Find where the given text appears and provide that cell's center as [X, Y] coordinate. 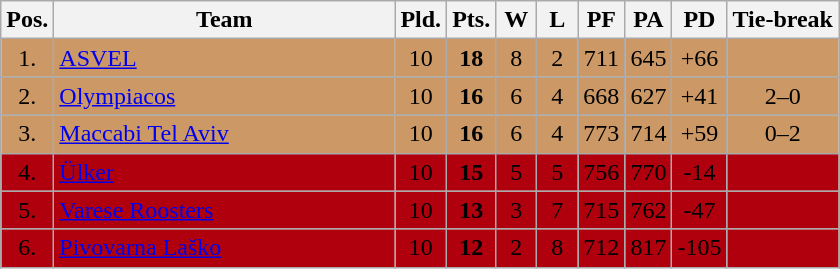
PD [700, 20]
Pivovarna Laško [224, 248]
817 [648, 248]
711 [602, 58]
L [558, 20]
Olympiacos [224, 96]
12 [472, 248]
Ülker [224, 172]
+59 [700, 134]
W [516, 20]
4. [28, 172]
Team [224, 20]
756 [602, 172]
Varese Roosters [224, 210]
1. [28, 58]
Maccabi Tel Aviv [224, 134]
+66 [700, 58]
-105 [700, 248]
3. [28, 134]
3 [516, 210]
712 [602, 248]
2–0 [783, 96]
13 [472, 210]
0–2 [783, 134]
645 [648, 58]
PF [602, 20]
7 [558, 210]
Pld. [421, 20]
PA [648, 20]
+41 [700, 96]
627 [648, 96]
773 [602, 134]
5. [28, 210]
Pos. [28, 20]
762 [648, 210]
Pts. [472, 20]
15 [472, 172]
2. [28, 96]
770 [648, 172]
715 [602, 210]
ASVEL [224, 58]
-14 [700, 172]
6. [28, 248]
Tie-break [783, 20]
-47 [700, 210]
18 [472, 58]
714 [648, 134]
668 [602, 96]
